Scan for the cell matching the given text and deliver its (x, y) coordinate at center. 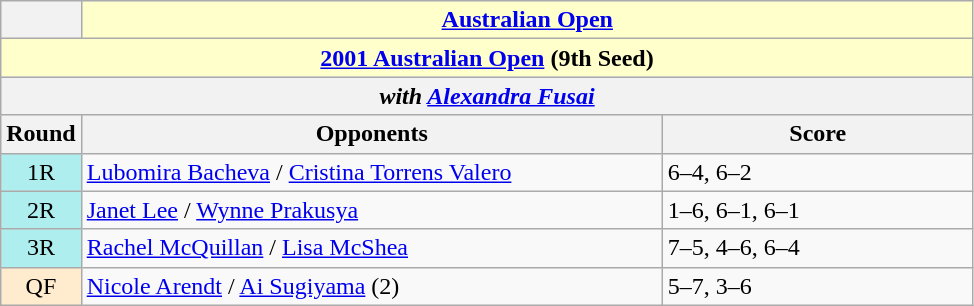
3R (41, 248)
with Alexandra Fusai (488, 96)
Score (818, 134)
1R (41, 172)
Rachel McQuillan / Lisa McShea (372, 248)
Australian Open (527, 20)
Round (41, 134)
Janet Lee / Wynne Prakusya (372, 210)
6–4, 6–2 (818, 172)
7–5, 4–6, 6–4 (818, 248)
1–6, 6–1, 6–1 (818, 210)
Lubomira Bacheva / Cristina Torrens Valero (372, 172)
2R (41, 210)
Opponents (372, 134)
Nicole Arendt / Ai Sugiyama (2) (372, 286)
2001 Australian Open (9th Seed) (488, 58)
QF (41, 286)
5–7, 3–6 (818, 286)
